Search for the cell housing the specified text and yield its [x, y] center coordinate. 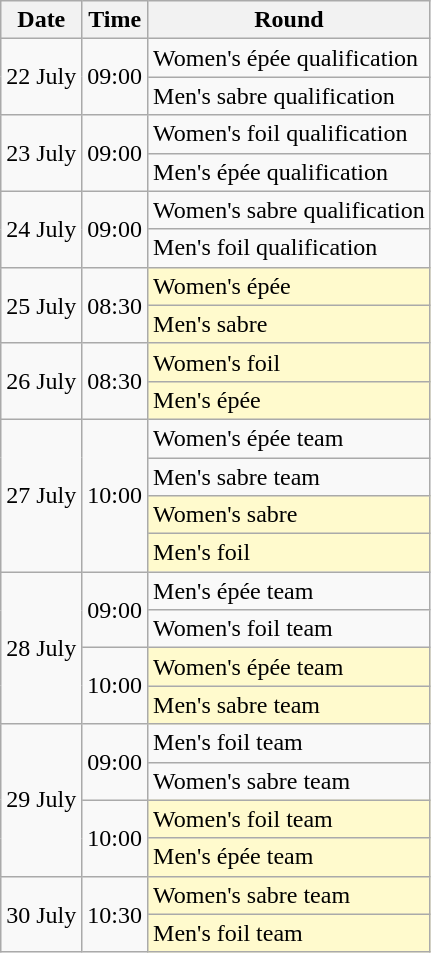
25 July [42, 305]
Men's foil [290, 553]
26 July [42, 381]
28 July [42, 648]
Men's épée [290, 400]
23 July [42, 153]
Women's foil [290, 362]
22 July [42, 77]
24 July [42, 229]
Women's foil qualification [290, 134]
27 July [42, 495]
Time [115, 20]
Men's épée qualification [290, 172]
Men's sabre [290, 324]
29 July [42, 800]
Women's sabre qualification [290, 210]
Round [290, 20]
10:30 [115, 914]
Men's sabre qualification [290, 96]
30 July [42, 914]
Men's foil qualification [290, 248]
Women's sabre [290, 515]
Women's épée qualification [290, 58]
Women's épée [290, 286]
Date [42, 20]
